Provide the [x, y] coordinate of the cell's center where the given text is located.  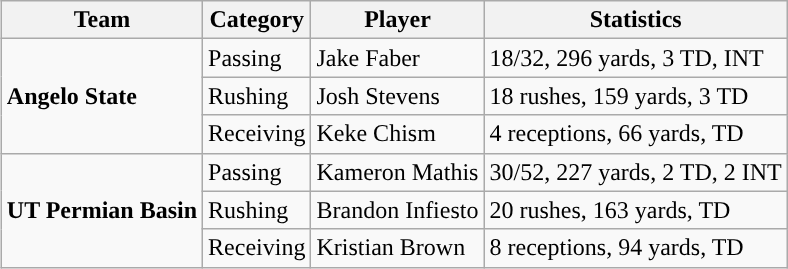
Player [398, 20]
Statistics [636, 20]
Kristian Brown [398, 248]
Kameron Mathis [398, 172]
18/32, 296 yards, 3 TD, INT [636, 58]
Josh Stevens [398, 96]
8 receptions, 94 yards, TD [636, 248]
30/52, 227 yards, 2 TD, 2 INT [636, 172]
18 rushes, 159 yards, 3 TD [636, 96]
Brandon Infiesto [398, 210]
4 receptions, 66 yards, TD [636, 134]
Keke Chism [398, 134]
Angelo State [102, 96]
Category [257, 20]
Jake Faber [398, 58]
UT Permian Basin [102, 210]
Team [102, 20]
20 rushes, 163 yards, TD [636, 210]
